Return the (X, Y) coordinate for the center point of the cell that contains the specified text.  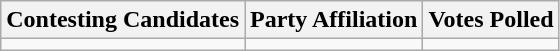
Party Affiliation (334, 20)
Votes Polled (491, 20)
Contesting Candidates (123, 20)
